Detect which cell encompasses the target text, then output its (x, y) center coordinate. 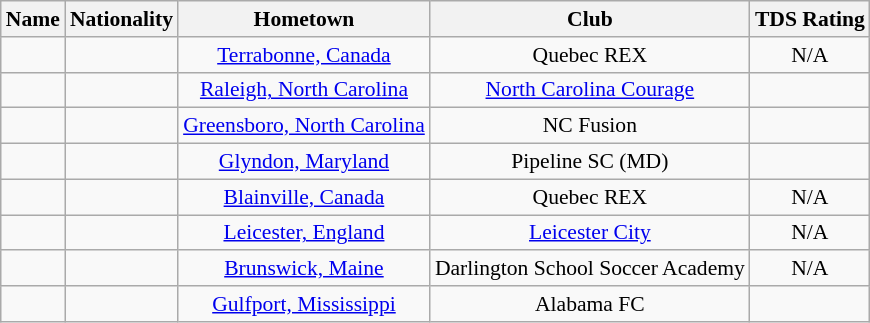
Darlington School Soccer Academy (590, 269)
Nationality (122, 19)
Gulfport, Mississippi (304, 304)
Glyndon, Maryland (304, 162)
Raleigh, North Carolina (304, 90)
Leicester City (590, 233)
Greensboro, North Carolina (304, 126)
Pipeline SC (MD) (590, 162)
Club (590, 19)
Terrabonne, Canada (304, 55)
Alabama FC (590, 304)
Brunswick, Maine (304, 269)
Blainville, Canada (304, 197)
TDS Rating (810, 19)
Hometown (304, 19)
NC Fusion (590, 126)
North Carolina Courage (590, 90)
Leicester, England (304, 233)
Name (33, 19)
